Locate the cell with the specified text and output its [x, y] center coordinate. 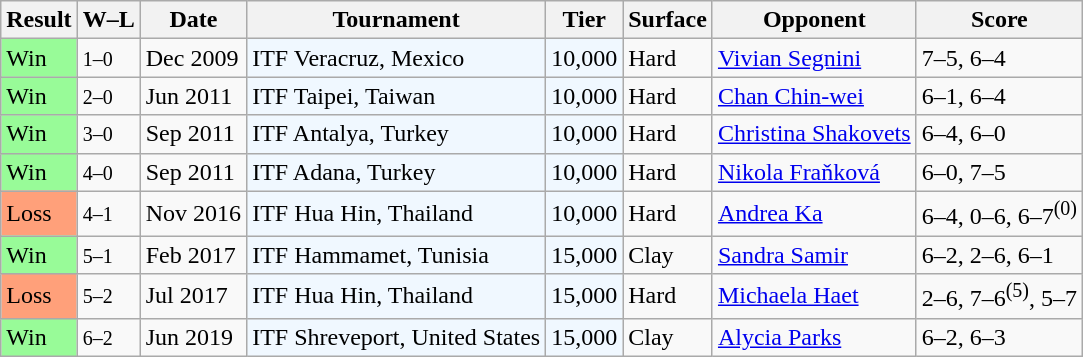
6–2, 2–6, 6–1 [999, 255]
ITF Hammamet, Tunisia [396, 255]
6–1, 6–4 [999, 96]
ITF Shreveport, United States [396, 337]
Alycia Parks [814, 337]
Vivian Segnini [814, 58]
4–0 [108, 172]
Sandra Samir [814, 255]
Dec 2009 [193, 58]
4–1 [108, 214]
3–0 [108, 134]
Andrea Ka [814, 214]
2–6, 7–6(5), 5–7 [999, 296]
Nov 2016 [193, 214]
Nikola Fraňková [814, 172]
2–0 [108, 96]
6–4, 0–6, 6–7(0) [999, 214]
Surface [668, 20]
Michaela Haet [814, 296]
6–4, 6–0 [999, 134]
Date [193, 20]
6–2, 6–3 [999, 337]
Chan Chin-wei [814, 96]
ITF Adana, Turkey [396, 172]
Score [999, 20]
5–2 [108, 296]
Tier [584, 20]
5–1 [108, 255]
Jul 2017 [193, 296]
Result [39, 20]
ITF Veracruz, Mexico [396, 58]
Christina Shakovets [814, 134]
ITF Taipei, Taiwan [396, 96]
6–2 [108, 337]
Feb 2017 [193, 255]
Opponent [814, 20]
Tournament [396, 20]
Jun 2011 [193, 96]
Jun 2019 [193, 337]
7–5, 6–4 [999, 58]
1–0 [108, 58]
ITF Antalya, Turkey [396, 134]
W–L [108, 20]
6–0, 7–5 [999, 172]
